From the cell containing the given text, extract its center point as [x, y] coordinate. 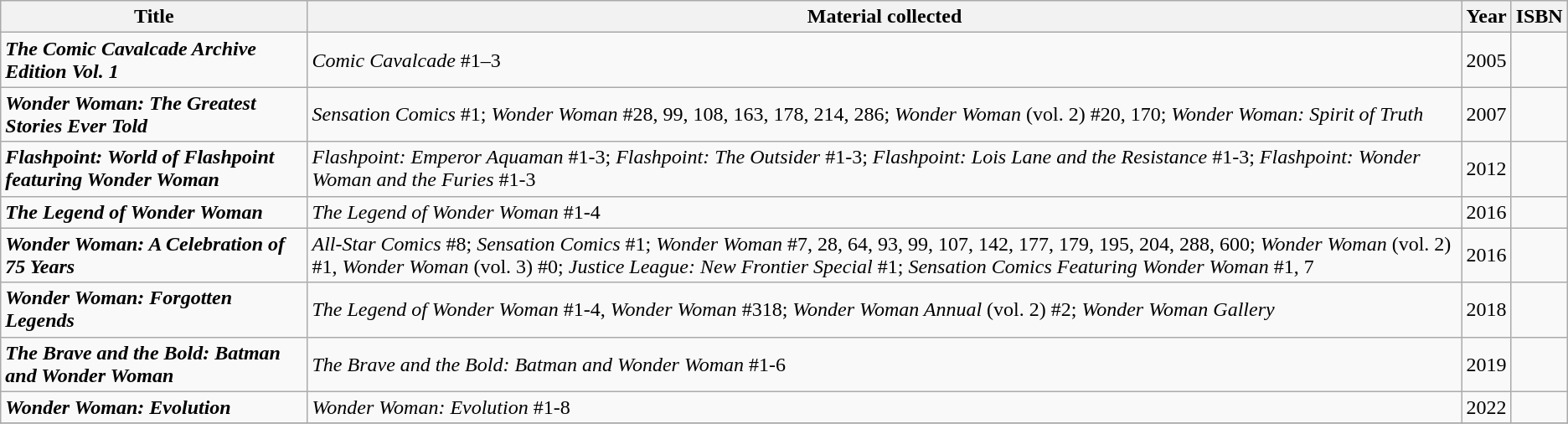
The Brave and the Bold: Batman and Wonder Woman [154, 364]
The Legend of Wonder Woman #1-4, Wonder Woman #318; Wonder Woman Annual (vol. 2) #2; Wonder Woman Gallery [885, 310]
The Comic Cavalcade Archive Edition Vol. 1 [154, 60]
The Legend of Wonder Woman #1-4 [885, 212]
Comic Cavalcade #1–3 [885, 60]
Material collected [885, 17]
The Legend of Wonder Woman [154, 212]
The Brave and the Bold: Batman and Wonder Woman #1-6 [885, 364]
2005 [1486, 60]
Flashpoint: World of Flashpoint featuring Wonder Woman [154, 169]
Year [1486, 17]
Sensation Comics #1; Wonder Woman #28, 99, 108, 163, 178, 214, 286; Wonder Woman (vol. 2) #20, 170; Wonder Woman: Spirit of Truth [885, 114]
2007 [1486, 114]
Wonder Woman: A Celebration of 75 Years [154, 255]
Wonder Woman: Evolution [154, 407]
Wonder Woman: The Greatest Stories Ever Told [154, 114]
Title [154, 17]
2019 [1486, 364]
Wonder Woman: Forgotten Legends [154, 310]
ISBN [1540, 17]
2022 [1486, 407]
2012 [1486, 169]
Wonder Woman: Evolution #1-8 [885, 407]
2018 [1486, 310]
